Find where the given text appears and provide that cell's center as [x, y] coordinate. 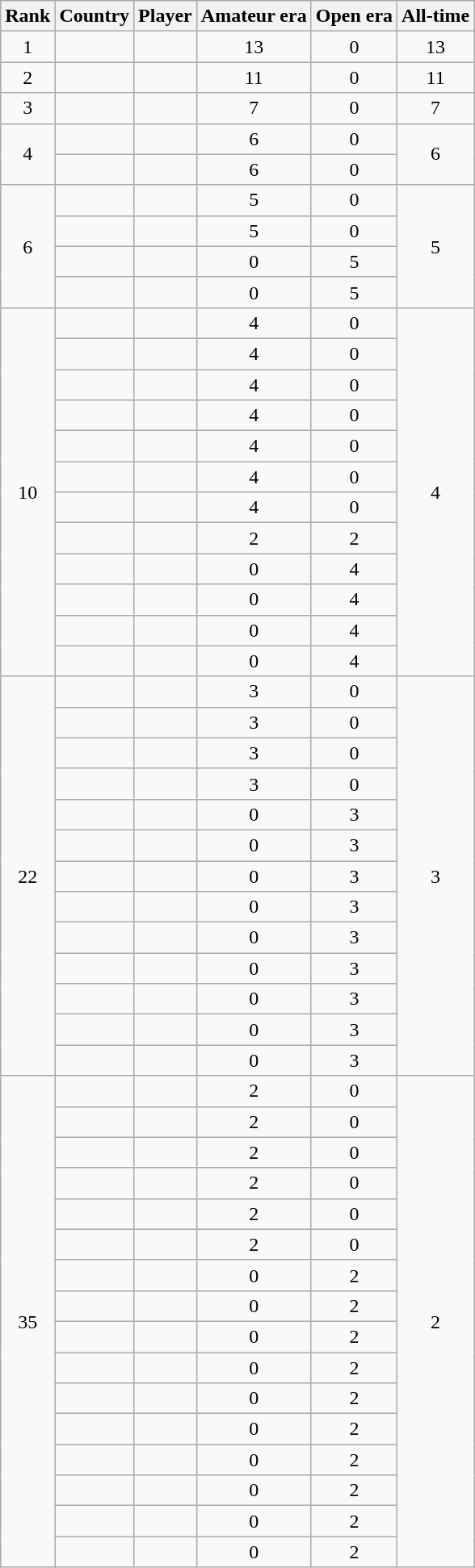
Open era [354, 16]
1 [27, 47]
Amateur era [254, 16]
10 [27, 492]
Rank [27, 16]
Country [95, 16]
35 [27, 1322]
22 [27, 876]
All-time [436, 16]
Player [166, 16]
